Output the (x, y) coordinate of the center of the cell containing the given text.  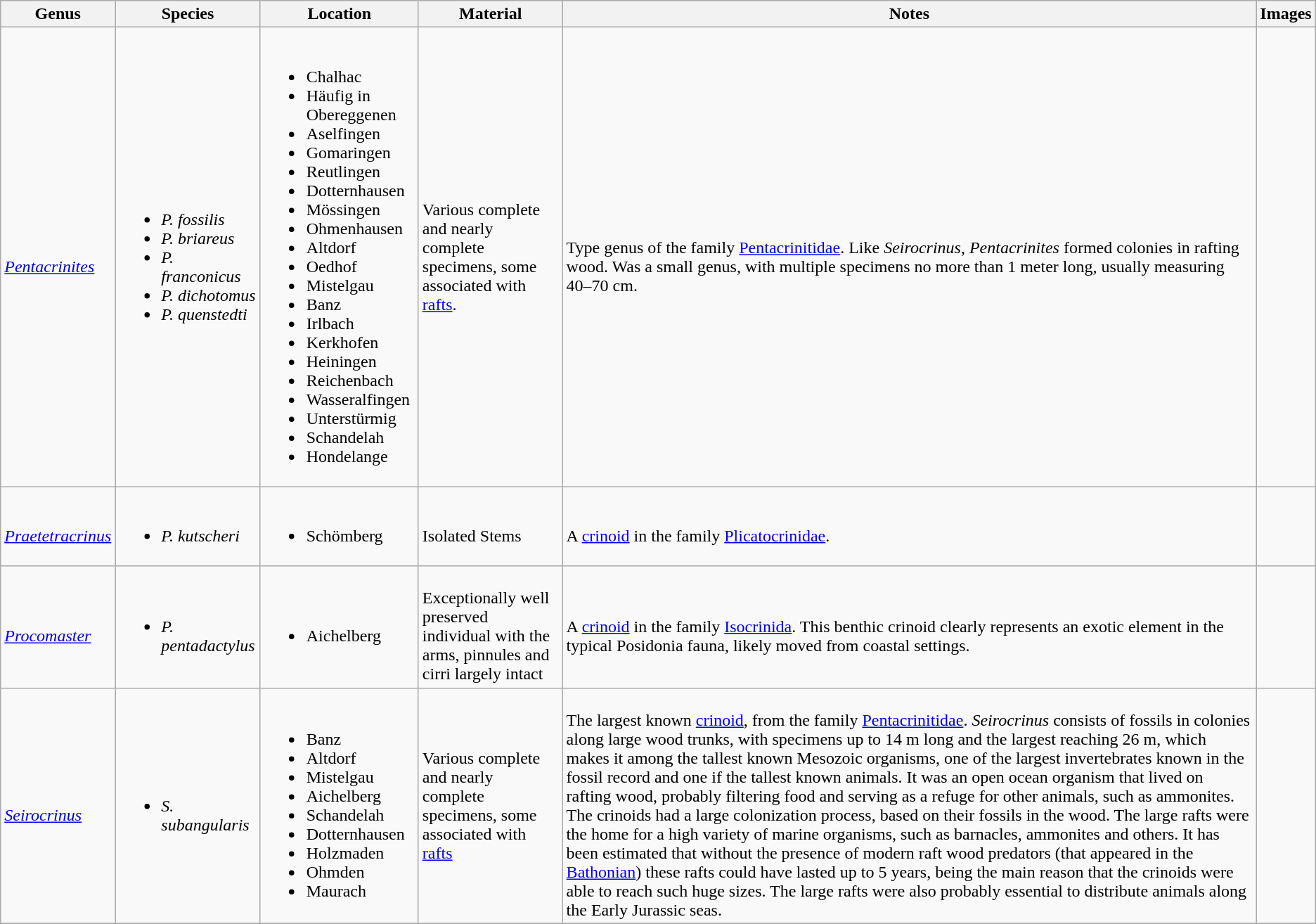
BanzAltdorfMistelgauAichelbergSchandelahDotternhausenHolzmadenOhmdenMaurach (339, 806)
Material (491, 14)
Notes (910, 14)
P. kutscheri (188, 526)
Location (339, 14)
Schömberg (339, 526)
Aichelberg (339, 627)
Species (188, 14)
Genus (58, 14)
Exceptionally well preserved individual with the arms, pinnules and cirri largely intact (491, 627)
S. subangularis (188, 806)
Seirocrinus (58, 806)
Isolated Stems (491, 526)
Images (1286, 14)
Various complete and nearly complete specimens, some associated with rafts. (491, 257)
P. pentadactylus (188, 627)
Pentacrinites (58, 257)
Various complete and nearly complete specimens, some associated with rafts (491, 806)
Praetetracrinus (58, 526)
Procomaster (58, 627)
P. fossilisP. briareusP. franconicusP. dichotomusP. quenstedti (188, 257)
A crinoid in the family Plicatocrinidae. (910, 526)
